Pinpoint the cell where the given text exists, returning its (X, Y) midpoint coordinate. 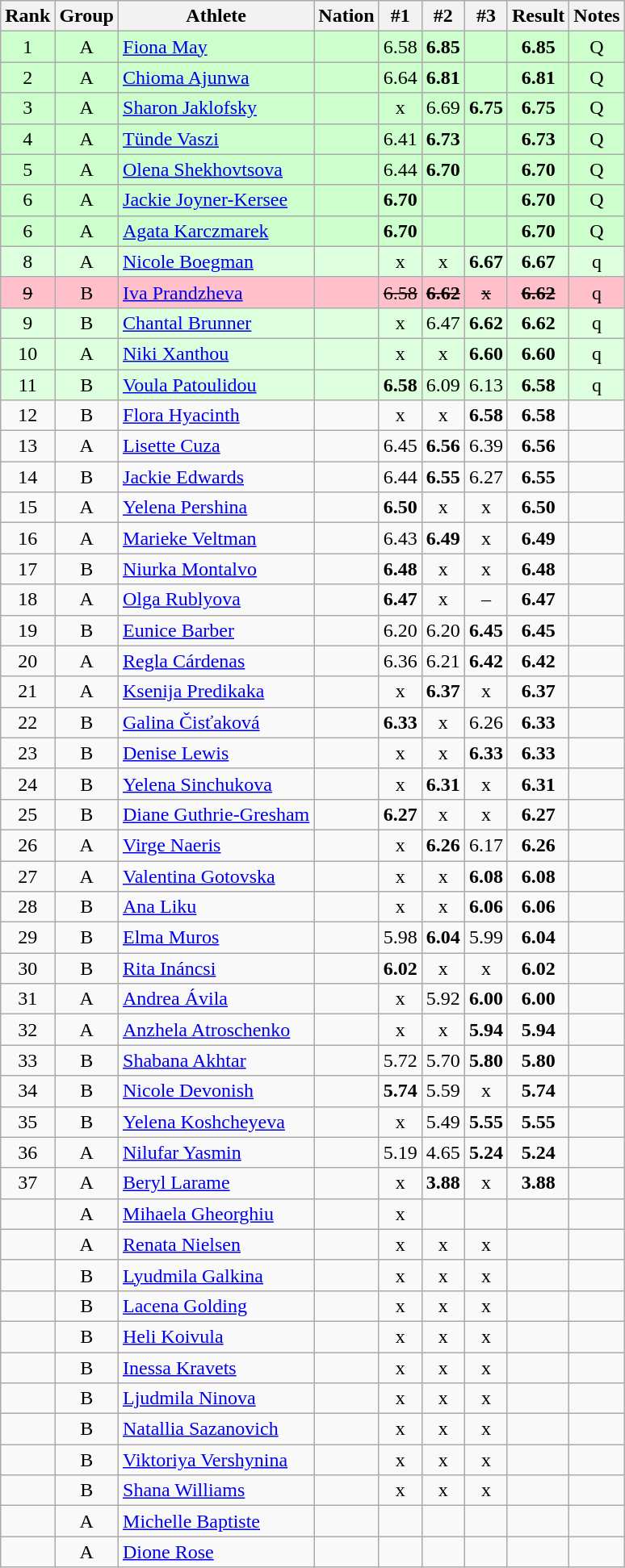
Heli Koivula (216, 1336)
5.98 (401, 938)
Sharon Jaklofsky (216, 108)
5.99 (486, 938)
Athlete (216, 16)
1 (27, 47)
27 (27, 876)
Jackie Joyner-Kersee (216, 200)
32 (27, 1030)
Group (87, 16)
Anzhela Atroschenko (216, 1030)
Regla Cárdenas (216, 661)
33 (27, 1060)
20 (27, 661)
Shana Williams (216, 1491)
Chantal Brunner (216, 323)
3 (27, 108)
8 (27, 261)
Viktoriya Vershynina (216, 1460)
Voula Patoulidou (216, 385)
Nilufar Yasmin (216, 1152)
35 (27, 1122)
28 (27, 907)
Mihaela Gheorghiu (216, 1214)
24 (27, 784)
Nicole Devonish (216, 1091)
Yelena Pershina (216, 508)
6.09 (443, 385)
Lacena Golding (216, 1306)
Inessa Kravets (216, 1368)
5.92 (443, 999)
Marieke Veltman (216, 538)
Ljudmila Ninova (216, 1399)
34 (27, 1091)
6.41 (401, 139)
Niurka Montalvo (216, 569)
5.49 (443, 1122)
5 (27, 169)
6.69 (443, 108)
30 (27, 968)
25 (27, 814)
Tünde Vaszi (216, 139)
6.64 (401, 77)
Flora Hyacinth (216, 416)
Olga Rublyova (216, 600)
Nation (346, 16)
6.43 (401, 538)
Olena Shekhovtsova (216, 169)
6.13 (486, 385)
Fiona May (216, 47)
2 (27, 77)
Lisette Cuza (216, 446)
12 (27, 416)
5.72 (401, 1060)
31 (27, 999)
Notes (597, 16)
Shabana Akhtar (216, 1060)
6.21 (443, 661)
Diane Guthrie-Gresham (216, 814)
4.65 (443, 1152)
Ksenija Predikaka (216, 692)
26 (27, 845)
Beryl Larame (216, 1183)
5.19 (401, 1152)
Virge Naeris (216, 845)
Yelena Koshcheyeva (216, 1122)
16 (27, 538)
Jackie Edwards (216, 477)
6.17 (486, 845)
15 (27, 508)
17 (27, 569)
Niki Xanthou (216, 353)
Denise Lewis (216, 753)
Chioma Ajunwa (216, 77)
6.39 (486, 446)
18 (27, 600)
#1 (401, 16)
– (486, 600)
19 (27, 630)
4 (27, 139)
13 (27, 446)
Andrea Ávila (216, 999)
Elma Muros (216, 938)
Rank (27, 16)
10 (27, 353)
21 (27, 692)
Iva Prandzheva (216, 292)
#3 (486, 16)
Galina Čisťaková (216, 722)
Michelle Baptiste (216, 1521)
Renata Nielsen (216, 1244)
Dione Rose (216, 1552)
23 (27, 753)
Agata Karczmarek (216, 231)
Nicole Boegman (216, 261)
29 (27, 938)
Result (538, 16)
5.59 (443, 1091)
Valentina Gotovska (216, 876)
5.70 (443, 1060)
14 (27, 477)
Lyudmila Galkina (216, 1275)
#2 (443, 16)
Ana Liku (216, 907)
37 (27, 1183)
11 (27, 385)
Natallia Sazanovich (216, 1429)
Eunice Barber (216, 630)
6.36 (401, 661)
22 (27, 722)
36 (27, 1152)
Yelena Sinchukova (216, 784)
Rita Ináncsi (216, 968)
